Capture the cell that displays the provided text and extract its (x, y) central coordinate. 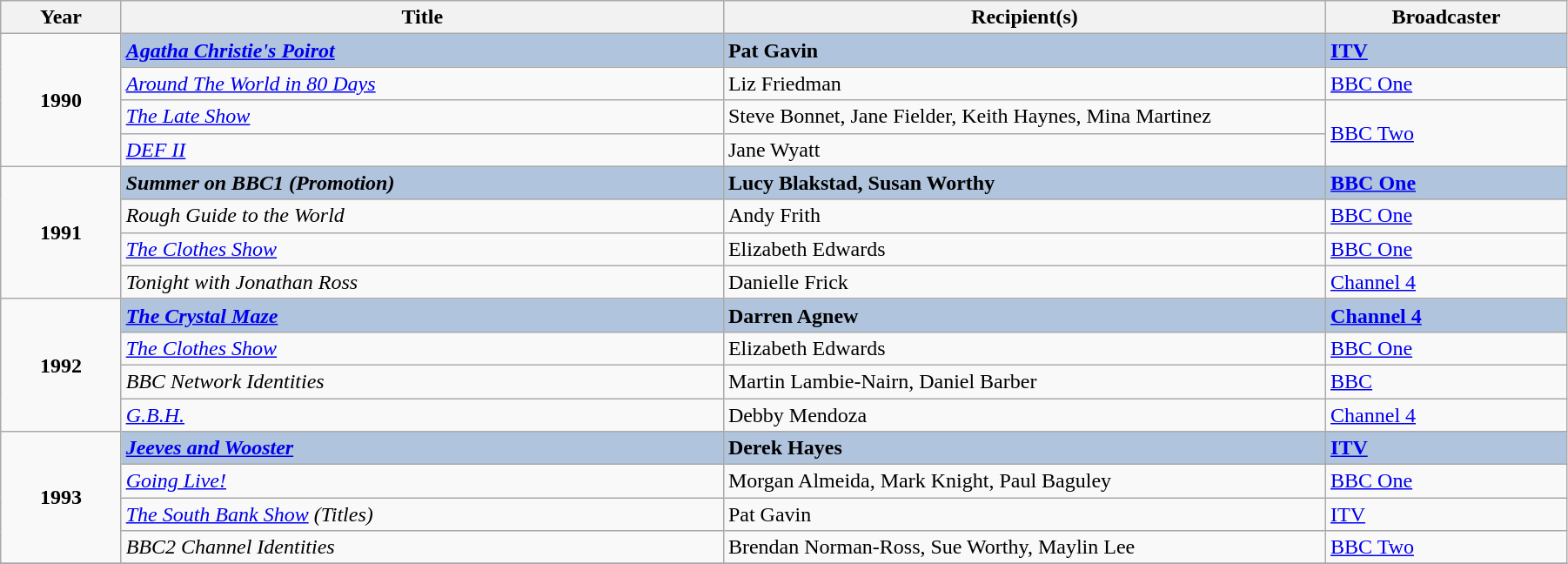
Going Live! (422, 481)
DEF II (422, 150)
Debby Mendoza (1024, 415)
Danielle Frick (1024, 282)
Around The World in 80 Days (422, 84)
The Late Show (422, 117)
1991 (61, 232)
G.B.H. (422, 415)
Jane Wyatt (1024, 150)
Title (422, 17)
1990 (61, 100)
Andy Frith (1024, 216)
The South Bank Show (Titles) (422, 514)
Lucy Blakstad, Susan Worthy (1024, 183)
BBC Network Identities (422, 381)
Martin Lambie-Nairn, Daniel Barber (1024, 381)
Derek Hayes (1024, 448)
1993 (61, 498)
BBC (1446, 381)
The Crystal Maze (422, 315)
Liz Friedman (1024, 84)
Brendan Norman-Ross, Sue Worthy, Maylin Lee (1024, 547)
Rough Guide to the World (422, 216)
Summer on BBC1 (Promotion) (422, 183)
Jeeves and Wooster (422, 448)
Darren Agnew (1024, 315)
Recipient(s) (1024, 17)
Morgan Almeida, Mark Knight, Paul Baguley (1024, 481)
Steve Bonnet, Jane Fielder, Keith Haynes, Mina Martinez (1024, 117)
1992 (61, 365)
Year (61, 17)
Tonight with Jonathan Ross (422, 282)
Broadcaster (1446, 17)
BBC2 Channel Identities (422, 547)
Agatha Christie's Poirot (422, 50)
